Return [X, Y] of the center of cell containing provided text 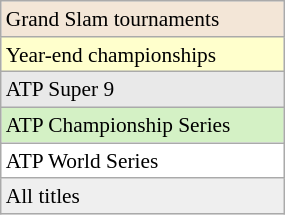
ATP Championship Series [142, 126]
ATP World Series [142, 161]
ATP Super 9 [142, 90]
Grand Slam tournaments [142, 19]
All titles [142, 197]
Year-end championships [142, 55]
